Find where the given text appears and provide that cell's center as [x, y] coordinate. 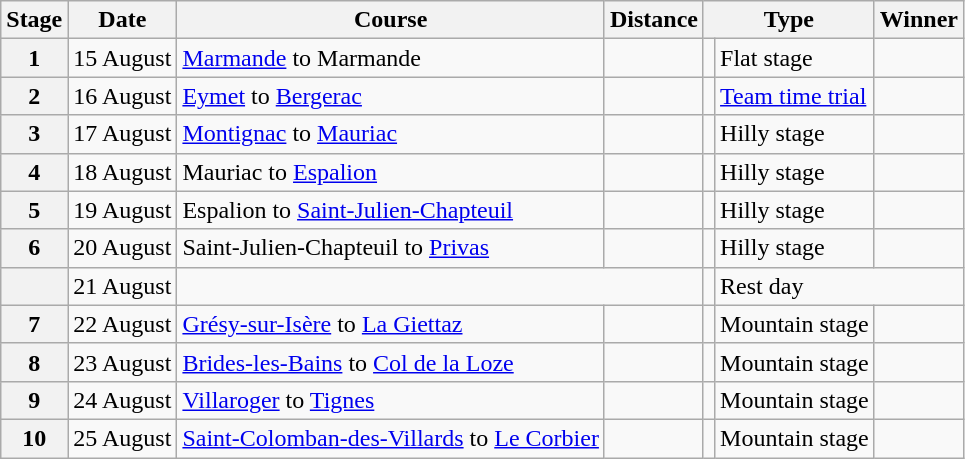
3 [34, 134]
23 August [122, 362]
19 August [122, 210]
Espalion to Saint-Julien-Chapteuil [391, 210]
8 [34, 362]
18 August [122, 172]
24 August [122, 400]
Distance [654, 20]
21 August [122, 286]
Eymet to Bergerac [391, 96]
10 [34, 438]
Course [391, 20]
Flat stage [795, 58]
20 August [122, 248]
Date [122, 20]
Villaroger to Tignes [391, 400]
17 August [122, 134]
Rest day [840, 286]
Saint-Colomban-des-Villards to Le Corbier [391, 438]
Marmande to Marmande [391, 58]
16 August [122, 96]
Saint-Julien-Chapteuil to Privas [391, 248]
1 [34, 58]
25 August [122, 438]
Mauriac to Espalion [391, 172]
Grésy-sur-Isère to La Giettaz [391, 324]
4 [34, 172]
Montignac to Mauriac [391, 134]
15 August [122, 58]
7 [34, 324]
5 [34, 210]
Type [788, 20]
6 [34, 248]
Winner [918, 20]
2 [34, 96]
9 [34, 400]
Brides-les-Bains to Col de la Loze [391, 362]
Team time trial [795, 96]
Stage [34, 20]
22 August [122, 324]
